Capture the cell that displays the provided text and extract its [x, y] central coordinate. 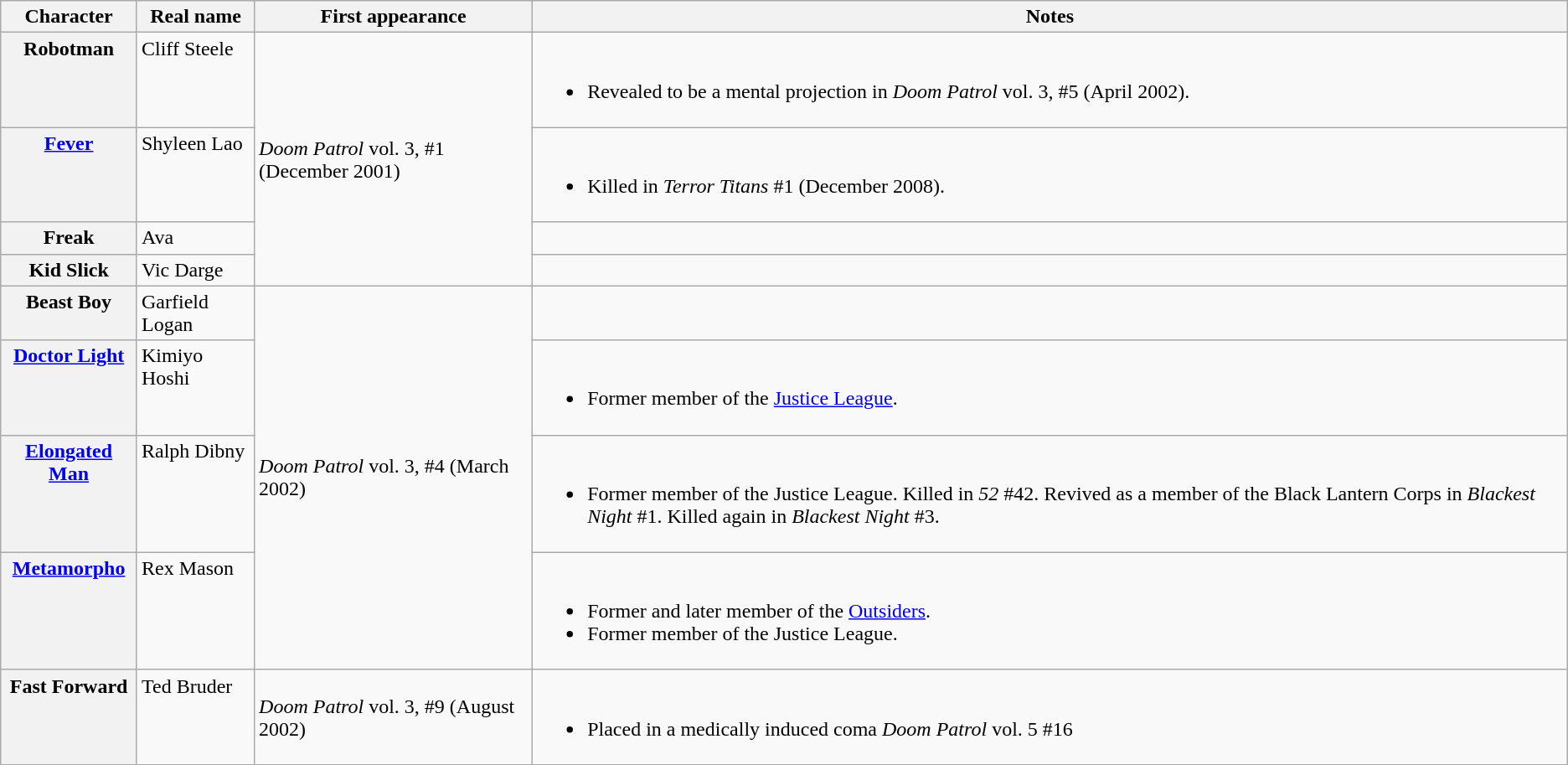
Cliff Steele [195, 80]
Placed in a medically induced coma Doom Patrol vol. 5 #16 [1050, 717]
Shyleen Lao [195, 174]
Kid Slick [69, 270]
Notes [1050, 17]
Former and later member of the Outsiders.Former member of the Justice League. [1050, 611]
Garfield Logan [195, 313]
Revealed to be a mental projection in Doom Patrol vol. 3, #5 (April 2002). [1050, 80]
Killed in Terror Titans #1 (December 2008). [1050, 174]
Doom Patrol vol. 3, #4 (March 2002) [394, 478]
Doom Patrol vol. 3, #9 (August 2002) [394, 717]
Ava [195, 238]
Character [69, 17]
Fever [69, 174]
Doctor Light [69, 387]
Freak [69, 238]
Vic Darge [195, 270]
Former member of the Justice League. [1050, 387]
Ralph Dibny [195, 494]
First appearance [394, 17]
Ted Bruder [195, 717]
Real name [195, 17]
Fast Forward [69, 717]
Metamorpho [69, 611]
Robotman [69, 80]
Beast Boy [69, 313]
Doom Patrol vol. 3, #1 (December 2001) [394, 159]
Rex Mason [195, 611]
Elongated Man [69, 494]
Kimiyo Hoshi [195, 387]
